Find where the given text appears and provide that cell's center as [x, y] coordinate. 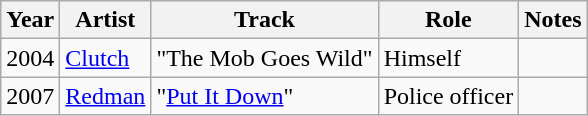
Role [448, 20]
Artist [106, 20]
"Put It Down" [264, 96]
Track [264, 20]
"The Mob Goes Wild" [264, 58]
2007 [30, 96]
Clutch [106, 58]
2004 [30, 58]
Police officer [448, 96]
Year [30, 20]
Notes [553, 20]
Redman [106, 96]
Himself [448, 58]
